Locate the cell with the specified text and output its (x, y) center coordinate. 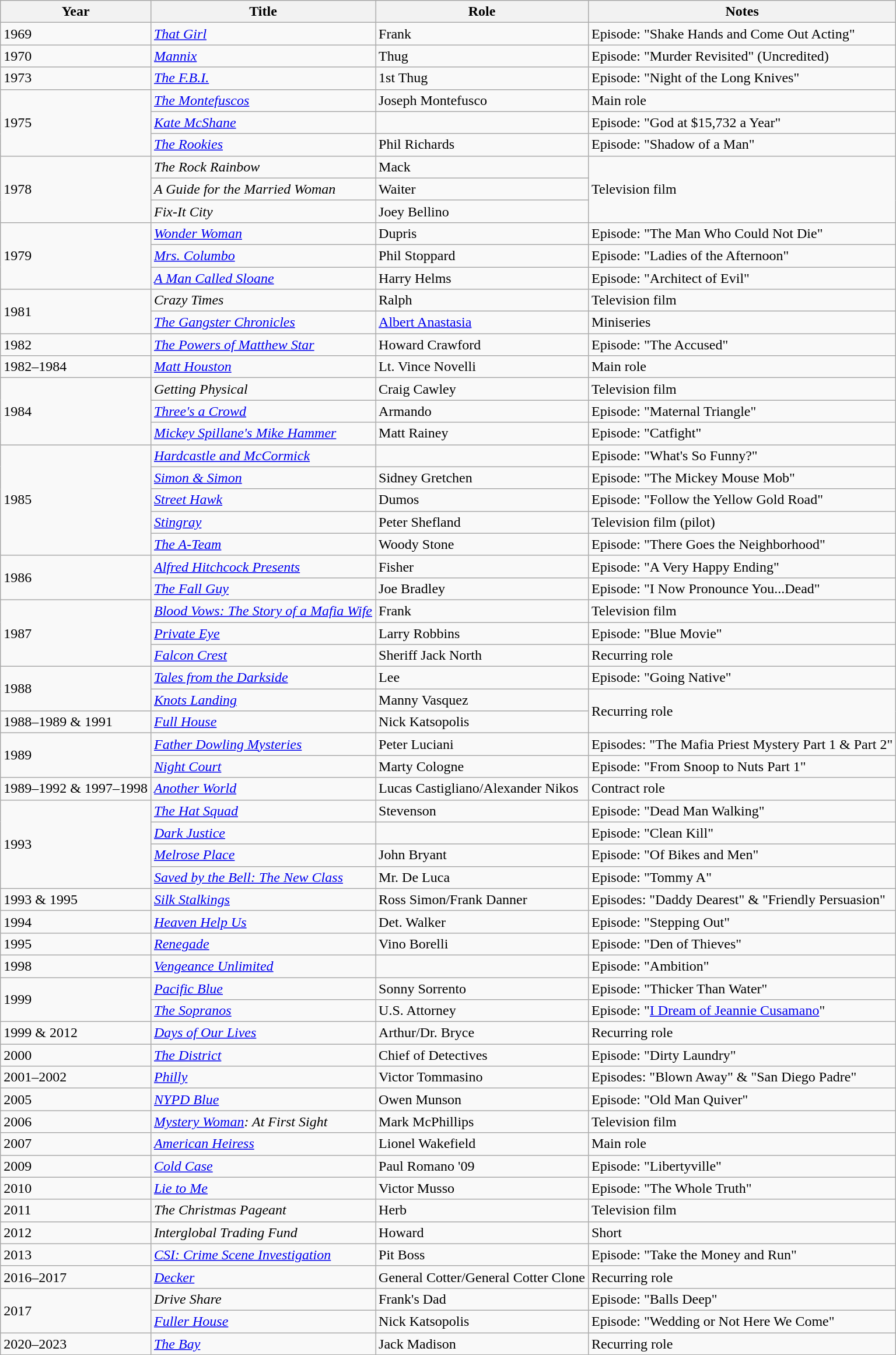
2011 (76, 1210)
Another World (262, 789)
Contract role (742, 789)
American Heiress (262, 1144)
Year (76, 12)
Episode: "Old Man Quiver" (742, 1100)
Episode: "Murder Revisited" (Uncredited) (742, 56)
Fix-It City (262, 211)
Episode: "Den of Thieves" (742, 944)
1999 (76, 1000)
Joseph Montefusco (482, 100)
Blood Vows: The Story of a Mafia Wife (262, 611)
Episode: "Shake Hands and Come Out Acting" (742, 34)
Saved by the Bell: The New Class (262, 877)
Episode: "Shadow of a Man" (742, 145)
Woody Stone (482, 544)
Falcon Crest (262, 656)
Private Eye (262, 633)
Episode: "Maternal Triangle" (742, 411)
Ross Simon/Frank Danner (482, 899)
Manny Vasquez (482, 700)
The Hat Squad (262, 811)
The Sopranos (262, 1011)
2005 (76, 1100)
2013 (76, 1255)
Arthur/Dr. Bryce (482, 1033)
The Christmas Pageant (262, 1210)
Episode: "Dirty Laundry" (742, 1055)
The Rookies (262, 145)
Father Dowling Mysteries (262, 744)
NYPD Blue (262, 1100)
Episode: "Clean Kill" (742, 833)
Thug (482, 56)
2007 (76, 1144)
Kate McShane (262, 122)
Dumos (482, 500)
Vengeance Unlimited (262, 966)
Episode: "Thicker Than Water" (742, 989)
Tales from the Darkside (262, 678)
Lie to Me (262, 1188)
Mickey Spillane's Mike Hammer (262, 433)
2020–2023 (76, 1343)
Joe Bradley (482, 589)
1984 (76, 411)
1985 (76, 500)
Television film (pilot) (742, 522)
A Man Called Sloane (262, 278)
1975 (76, 122)
Mrs. Columbo (262, 255)
Dark Justice (262, 833)
Dupris (482, 233)
Notes (742, 12)
Lionel Wakefield (482, 1144)
Herb (482, 1210)
Victor Tommasino (482, 1077)
Episode: "Tommy A" (742, 877)
Episode: "Follow the Yellow Gold Road" (742, 500)
Hardcastle and McCormick (262, 456)
Fuller House (262, 1321)
Mack (482, 167)
Peter Shefland (482, 522)
The Powers of Matthew Star (262, 345)
Marty Cologne (482, 766)
Mystery Woman: At First Sight (262, 1122)
Role (482, 12)
1st Thug (482, 78)
Det. Walker (482, 922)
Fisher (482, 566)
1988 (76, 689)
2009 (76, 1166)
Episode: "Going Native" (742, 678)
1970 (76, 56)
1998 (76, 966)
2017 (76, 1310)
2012 (76, 1233)
1978 (76, 189)
1994 (76, 922)
1989 (76, 755)
2000 (76, 1055)
The F.B.I. (262, 78)
Interglobal Trading Fund (262, 1233)
Episode: "Wedding or Not Here We Come" (742, 1321)
Days of Our Lives (262, 1033)
Matt Rainey (482, 433)
Armando (482, 411)
The Rock Rainbow (262, 167)
Street Hawk (262, 500)
Episodes: "Blown Away" & "San Diego Padre" (742, 1077)
Drive Share (262, 1299)
Joey Bellino (482, 211)
Phil Richards (482, 145)
Craig Cawley (482, 389)
The Bay (262, 1343)
Short (742, 1233)
Owen Munson (482, 1100)
Renegade (262, 944)
Episode: "I Dream of Jeannie Cusamano" (742, 1011)
1979 (76, 255)
A Guide for the Married Woman (262, 189)
Heaven Help Us (262, 922)
1986 (76, 577)
1982–1984 (76, 367)
1987 (76, 633)
Episode: "Balls Deep" (742, 1299)
Getting Physical (262, 389)
Knots Landing (262, 700)
Lt. Vince Novelli (482, 367)
1982 (76, 345)
Miniseries (742, 323)
Title (262, 12)
Episode: "The Mickey Mouse Mob" (742, 478)
Albert Anastasia (482, 323)
The Fall Guy (262, 589)
Episode: "The Accused" (742, 345)
Frank's Dad (482, 1299)
1995 (76, 944)
Episode: "Dead Man Walking" (742, 811)
Paul Romano '09 (482, 1166)
Silk Stalkings (262, 899)
Episode: "God at $15,732 a Year" (742, 122)
Larry Robbins (482, 633)
Waiter (482, 189)
Full House (262, 722)
The Gangster Chronicles (262, 323)
Episode: "Ambition" (742, 966)
Episode: "Catfight" (742, 433)
Mark McPhillips (482, 1122)
Howard (482, 1233)
1973 (76, 78)
1988–1989 & 1991 (76, 722)
Pacific Blue (262, 989)
1981 (76, 311)
Sonny Sorrento (482, 989)
1993 (76, 844)
Alfred Hitchcock Presents (262, 566)
Sheriff Jack North (482, 656)
2006 (76, 1122)
The Montefuscos (262, 100)
2010 (76, 1188)
Jack Madison (482, 1343)
Episode: "The Man Who Could Not Die" (742, 233)
Mannix (262, 56)
Pit Boss (482, 1255)
Episodes: "Daddy Dearest" & "Friendly Persuasion" (742, 899)
That Girl (262, 34)
Night Court (262, 766)
CSI: Crime Scene Investigation (262, 1255)
The A-Team (262, 544)
Crazy Times (262, 300)
Episode: "From Snoop to Nuts Part 1" (742, 766)
Stevenson (482, 811)
Three's a Crowd (262, 411)
Peter Luciani (482, 744)
1969 (76, 34)
Episode: "I Now Pronounce You...Dead" (742, 589)
Lucas Castigliano/Alexander Nikos (482, 789)
Vino Borelli (482, 944)
Episode: "Stepping Out" (742, 922)
Episode: "Night of the Long Knives" (742, 78)
John Bryant (482, 855)
Mr. De Luca (482, 877)
1999 & 2012 (76, 1033)
Matt Houston (262, 367)
Simon & Simon (262, 478)
The District (262, 1055)
Episode: "The Whole Truth" (742, 1188)
General Cotter/General Cotter Clone (482, 1277)
Harry Helms (482, 278)
Episode: "Of Bikes and Men" (742, 855)
Wonder Woman (262, 233)
2016–2017 (76, 1277)
Episode: "Ladies of the Afternoon" (742, 255)
Episode: "Architect of Evil" (742, 278)
Episode: "Blue Movie" (742, 633)
U.S. Attorney (482, 1011)
1989–1992 & 1997–1998 (76, 789)
Episode: "There Goes the Neighborhood" (742, 544)
Philly (262, 1077)
Cold Case (262, 1166)
Episode: "Libertyville" (742, 1166)
Phil Stoppard (482, 255)
Sidney Gretchen (482, 478)
Howard Crawford (482, 345)
Lee (482, 678)
Stingray (262, 522)
Episode: "A Very Happy Ending" (742, 566)
Chief of Detectives (482, 1055)
Decker (262, 1277)
Ralph (482, 300)
Episode: "What's So Funny?" (742, 456)
Episode: "Take the Money and Run" (742, 1255)
Melrose Place (262, 855)
1993 & 1995 (76, 899)
Victor Musso (482, 1188)
Episodes: "The Mafia Priest Mystery Part 1 & Part 2" (742, 744)
2001–2002 (76, 1077)
